Determine the (X, Y) coordinate at the center of the cell enclosing the given text.  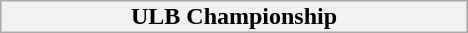
ULB Championship (234, 16)
